Identify which cell holds the provided text, then report its (x, y) central coordinate. 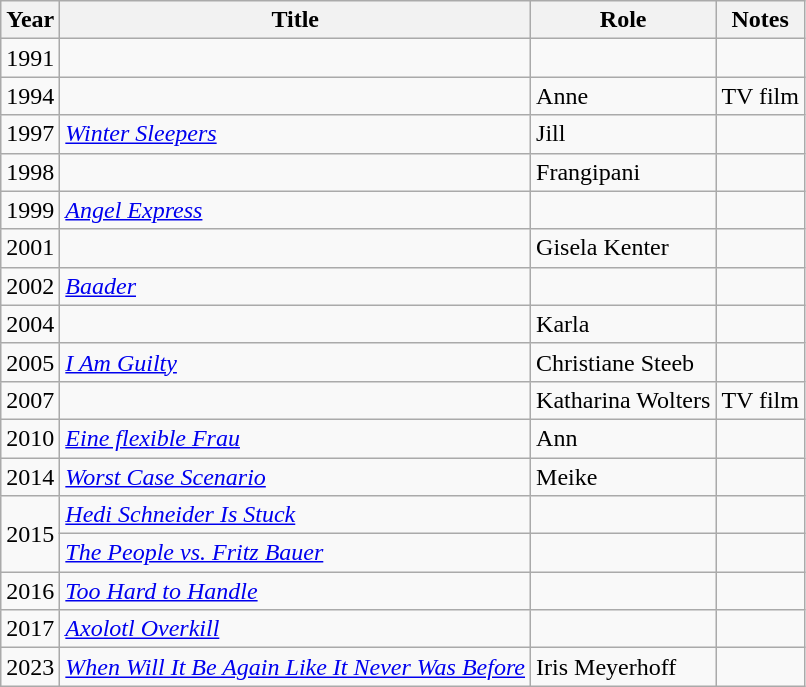
1991 (30, 58)
Katharina Wolters (624, 400)
2016 (30, 591)
Ann (624, 438)
Angel Express (296, 210)
2007 (30, 400)
Karla (624, 324)
When Will It Be Again Like It Never Was Before (296, 667)
2001 (30, 248)
1994 (30, 96)
Christiane Steeb (624, 362)
Jill (624, 134)
Winter Sleepers (296, 134)
Year (30, 20)
Hedi Schneider Is Stuck (296, 515)
2005 (30, 362)
I Am Guilty (296, 362)
Too Hard to Handle (296, 591)
2015 (30, 534)
Worst Case Scenario (296, 477)
Notes (760, 20)
Role (624, 20)
Meike (624, 477)
2002 (30, 286)
1998 (30, 172)
Baader (296, 286)
1999 (30, 210)
Title (296, 20)
2014 (30, 477)
Axolotl Overkill (296, 629)
Anne (624, 96)
2010 (30, 438)
The People vs. Fritz Bauer (296, 553)
2004 (30, 324)
2023 (30, 667)
2017 (30, 629)
Frangipani (624, 172)
1997 (30, 134)
Iris Meyerhoff (624, 667)
Gisela Kenter (624, 248)
Eine flexible Frau (296, 438)
